Provide the [X, Y] coordinate of the cell's center where the given text is located.  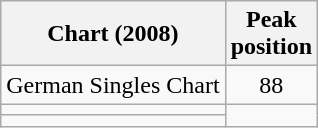
88 [271, 85]
German Singles Chart [113, 85]
Chart (2008) [113, 34]
Peakposition [271, 34]
